Output the [X, Y] coordinate of the center of the cell containing the given text.  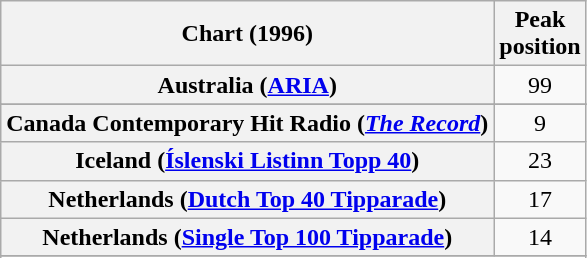
Canada Contemporary Hit Radio (The Record) [248, 123]
Netherlands (Single Top 100 Tipparade) [248, 237]
14 [540, 237]
Chart (1996) [248, 34]
99 [540, 85]
17 [540, 199]
Netherlands (Dutch Top 40 Tipparade) [248, 199]
23 [540, 161]
Peakposition [540, 34]
Australia (ARIA) [248, 85]
Iceland (Íslenski Listinn Topp 40) [248, 161]
9 [540, 123]
